Locate the cell with the specified text and output its (x, y) center coordinate. 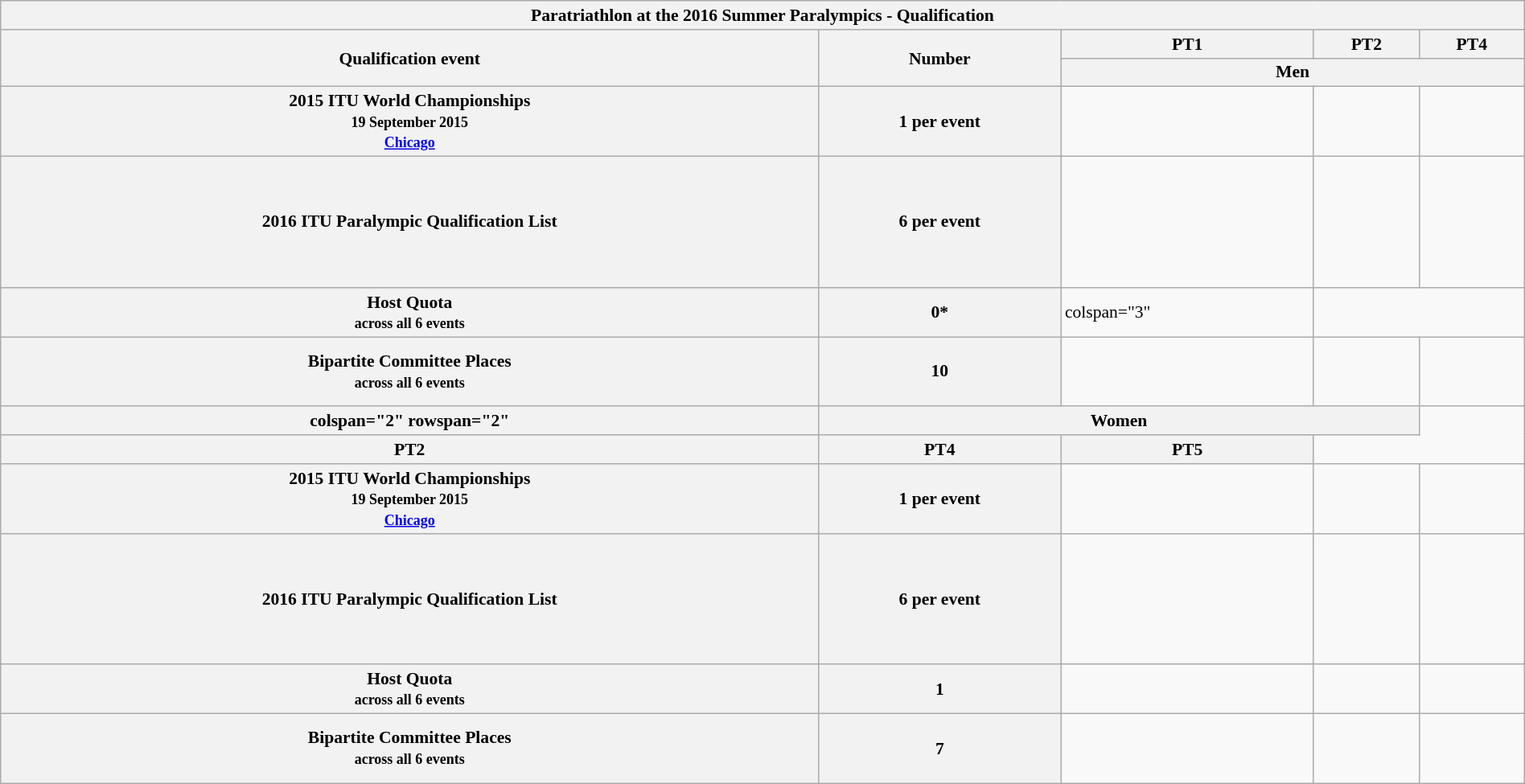
colspan="2" rowspan="2" (410, 421)
Women (1120, 421)
Men (1293, 72)
Qualification event (410, 58)
1 (939, 690)
PT1 (1187, 44)
0* (939, 312)
10 (939, 371)
Number (939, 58)
PT5 (1187, 449)
Paratriathlon at the 2016 Summer Paralympics - Qualification (762, 15)
colspan="3" (1187, 312)
7 (939, 749)
